Return (X, Y) of the center of cell containing provided text 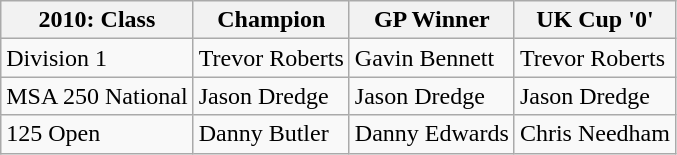
Danny Butler (271, 134)
Champion (271, 20)
GP Winner (432, 20)
Gavin Bennett (432, 58)
Chris Needham (594, 134)
MSA 250 National (97, 96)
125 Open (97, 134)
2010: Class (97, 20)
Division 1 (97, 58)
UK Cup '0' (594, 20)
Danny Edwards (432, 134)
